Search for the cell housing the specified text and yield its (X, Y) center coordinate. 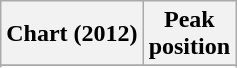
Chart (2012) (72, 34)
Peakposition (189, 34)
